Locate the cell with the specified text and output its [X, Y] center coordinate. 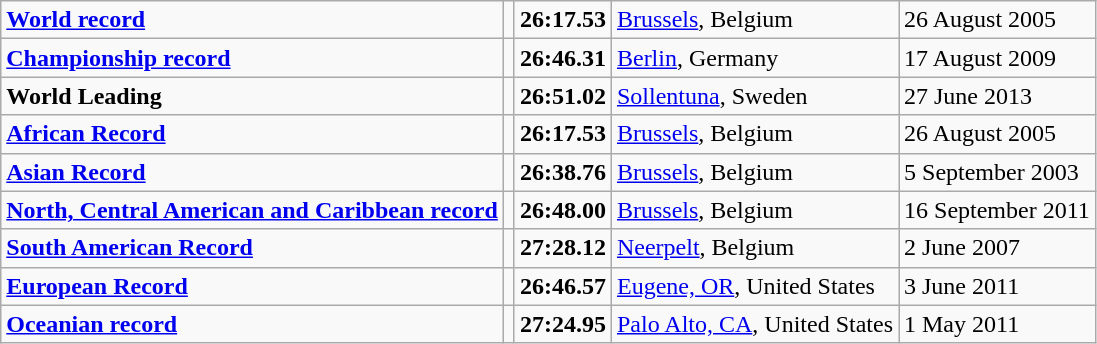
World record [252, 20]
World Leading [252, 96]
1 May 2011 [996, 324]
17 August 2009 [996, 58]
South American Record [252, 248]
27 June 2013 [996, 96]
3 June 2011 [996, 286]
26:51.02 [562, 96]
European Record [252, 286]
Palo Alto, CA, United States [754, 324]
16 September 2011 [996, 210]
26:46.31 [562, 58]
5 September 2003 [996, 172]
Eugene, OR, United States [754, 286]
Neerpelt, Belgium [754, 248]
27:24.95 [562, 324]
North, Central American and Caribbean record [252, 210]
Championship record [252, 58]
26:46.57 [562, 286]
African Record [252, 134]
26:48.00 [562, 210]
Oceanian record [252, 324]
27:28.12 [562, 248]
Berlin, Germany [754, 58]
26:38.76 [562, 172]
Asian Record [252, 172]
2 June 2007 [996, 248]
Sollentuna, Sweden [754, 96]
